Capture the cell that displays the provided text and extract its (X, Y) central coordinate. 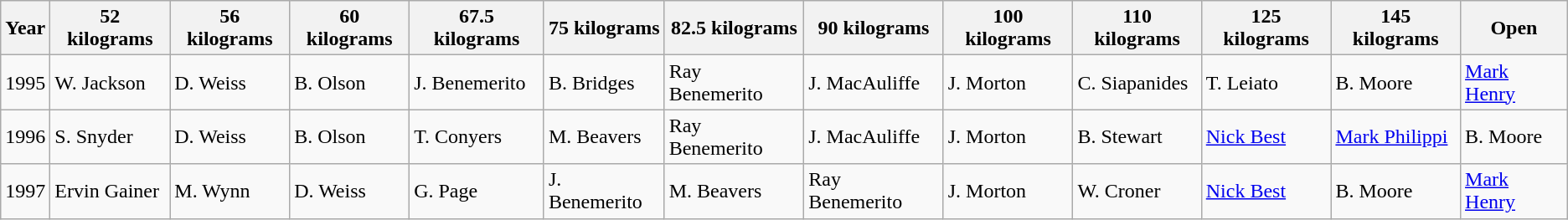
Ervin Gainer (111, 191)
1996 (25, 137)
T. Leiato (1266, 82)
1997 (25, 191)
M. Wynn (230, 191)
B. Bridges (604, 82)
75 kilograms (604, 28)
52 kilograms (111, 28)
90 kilograms (874, 28)
67.5 kilograms (477, 28)
Year (25, 28)
S. Snyder (111, 137)
B. Stewart (1137, 137)
100 kilograms (1008, 28)
Open (1514, 28)
W. Croner (1137, 191)
W. Jackson (111, 82)
145 kilograms (1395, 28)
82.5 kilograms (734, 28)
G. Page (477, 191)
56 kilograms (230, 28)
C. Siapanides (1137, 82)
Mark Philippi (1395, 137)
125 kilograms (1266, 28)
T. Conyers (477, 137)
60 kilograms (350, 28)
110 kilograms (1137, 28)
1995 (25, 82)
